Search for the cell housing the specified text and yield its (x, y) center coordinate. 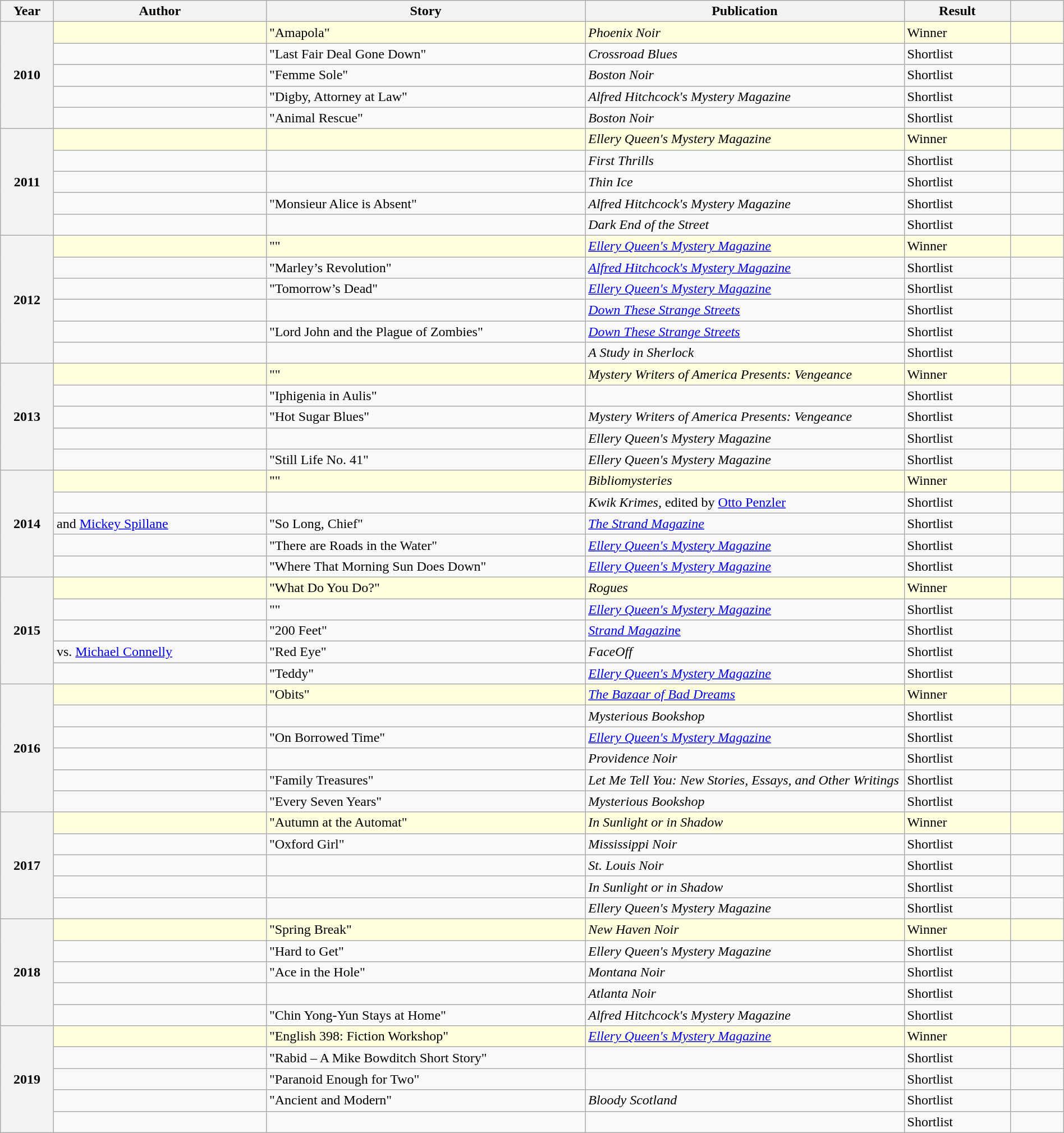
"Tomorrow’s Dead" (425, 289)
Providence Noir (745, 759)
The Bazaar of Bad Dreams (745, 695)
First Thrills (745, 160)
"English 398: Fiction Workshop" (425, 1036)
"What Do You Do?" (425, 588)
FaceOff (745, 652)
St. Louis Noir (745, 865)
"Hard to Get" (425, 951)
"Rabid – A Mike Bowditch Short Story" (425, 1058)
Crossroad Blues (745, 54)
New Haven Noir (745, 929)
2016 (27, 748)
"On Borrowed Time" (425, 737)
2013 (27, 417)
"Spring Break" (425, 929)
"Still Life No. 41" (425, 460)
2011 (27, 182)
2018 (27, 972)
Atlanta Noir (745, 994)
Story (425, 11)
Kwik Krimes, edited by Otto Penzler (745, 502)
"Red Eye" (425, 652)
Montana Noir (745, 973)
Mississippi Noir (745, 844)
"Oxford Girl" (425, 844)
"Chin Yong-Yun Stays at Home" (425, 1015)
Rogues (745, 588)
2017 (27, 865)
"Teddy" (425, 673)
"Ancient and Modern" (425, 1100)
2019 (27, 1079)
"Amapola" (425, 33)
"Obits" (425, 695)
"Femme Sole" (425, 75)
"Paranoid Enough for Two" (425, 1079)
"So Long, Chief" (425, 524)
"Iphigenia in Aulis" (425, 396)
and Mickey Spillane (159, 524)
Year (27, 11)
"Where That Morning Sun Does Down" (425, 566)
"Animal Rescue" (425, 118)
"Every Seven Years" (425, 801)
Bibliomysteries (745, 481)
Let Me Tell You: New Stories, Essays, and Other Writings (745, 780)
Strand Magazine (745, 631)
A Study in Sherlock (745, 353)
"Monsieur Alice is Absent" (425, 203)
2014 (27, 524)
Author (159, 11)
Result (957, 11)
Phoenix Noir (745, 33)
2015 (27, 630)
vs. Michael Connelly (159, 652)
"Ace in the Hole" (425, 973)
"Marley’s Revolution" (425, 268)
"Autumn at the Automat" (425, 823)
2012 (27, 299)
Bloody Scotland (745, 1100)
"Last Fair Deal Gone Down" (425, 54)
2010 (27, 75)
"Lord John and the Plague of Zombies" (425, 332)
"200 Feet" (425, 631)
Publication (745, 11)
Thin Ice (745, 182)
Dark End of the Street (745, 224)
"Family Treasures" (425, 780)
"Digby, Attorney at Law" (425, 97)
The Strand Magazine (745, 524)
"There are Roads in the Water" (425, 545)
"Hot Sugar Blues" (425, 417)
